Extract the [X, Y] coordinate from the center of the cell holding the provided text.  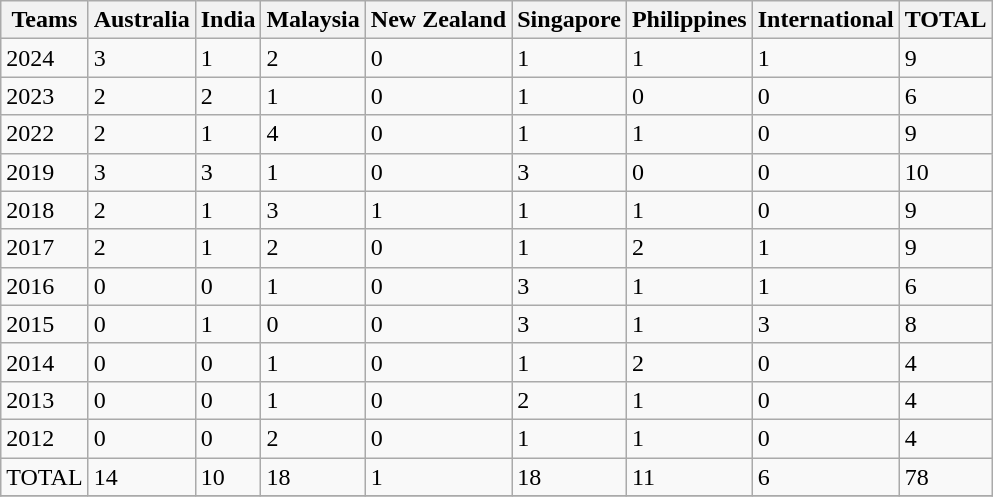
Singapore [570, 20]
8 [946, 324]
2013 [44, 400]
India [228, 20]
Malaysia [313, 20]
2019 [44, 172]
Australia [142, 20]
2016 [44, 286]
2017 [44, 248]
2024 [44, 58]
New Zealand [438, 20]
11 [689, 477]
2014 [44, 362]
2023 [44, 96]
78 [946, 477]
2015 [44, 324]
14 [142, 477]
2018 [44, 210]
Teams [44, 20]
2012 [44, 438]
Philippines [689, 20]
International [826, 20]
2022 [44, 134]
